Return the [x, y] coordinate for the center point of the cell that contains the specified text.  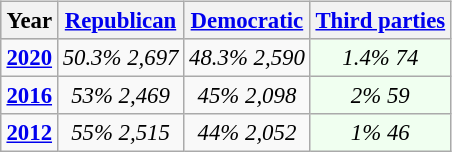
2012 [29, 133]
2% 59 [380, 96]
48.3% 2,590 [247, 58]
Republican [120, 21]
55% 2,515 [120, 133]
2020 [29, 58]
45% 2,098 [247, 96]
1% 46 [380, 133]
2016 [29, 96]
53% 2,469 [120, 96]
44% 2,052 [247, 133]
1.4% 74 [380, 58]
50.3% 2,697 [120, 58]
Democratic [247, 21]
Year [29, 21]
Third parties [380, 21]
